Search for the cell housing the specified text and yield its [X, Y] center coordinate. 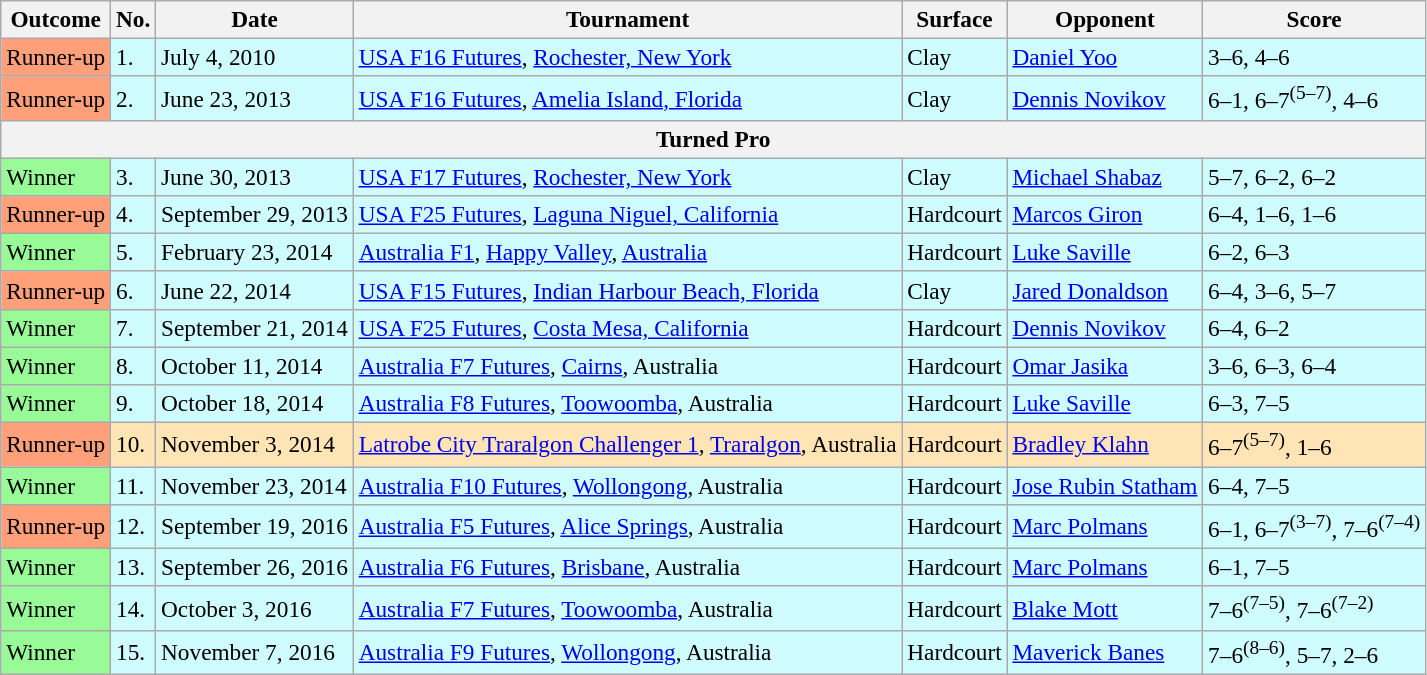
November 3, 2014 [255, 444]
Australia F7 Futures, Cairns, Australia [628, 366]
June 22, 2014 [255, 290]
Surface [954, 19]
3. [134, 177]
6–1, 6–7(5–7), 4–6 [1314, 98]
5. [134, 252]
July 4, 2010 [255, 57]
Australia F9 Futures, Wollongong, Australia [628, 652]
8. [134, 366]
4. [134, 214]
Michael Shabaz [1105, 177]
Marcos Giron [1105, 214]
6. [134, 290]
10. [134, 444]
1. [134, 57]
October 18, 2014 [255, 403]
3–6, 4–6 [1314, 57]
11. [134, 485]
Jared Donaldson [1105, 290]
Jose Rubin Statham [1105, 485]
6–4, 6–2 [1314, 328]
Blake Mott [1105, 608]
6–1, 7–5 [1314, 567]
Australia F7 Futures, Toowoomba, Australia [628, 608]
September 26, 2016 [255, 567]
6–4, 7–5 [1314, 485]
USA F25 Futures, Laguna Niguel, California [628, 214]
3–6, 6–3, 6–4 [1314, 366]
6–1, 6–7(3–7), 7–6(7–4) [1314, 526]
9. [134, 403]
Australia F8 Futures, Toowoomba, Australia [628, 403]
12. [134, 526]
7–6(8–6), 5–7, 2–6 [1314, 652]
USA F16 Futures, Amelia Island, Florida [628, 98]
September 19, 2016 [255, 526]
13. [134, 567]
6–2, 6–3 [1314, 252]
USA F17 Futures, Rochester, New York [628, 177]
Australia F5 Futures, Alice Springs, Australia [628, 526]
June 30, 2013 [255, 177]
Bradley Klahn [1105, 444]
Score [1314, 19]
September 21, 2014 [255, 328]
14. [134, 608]
6–4, 1–6, 1–6 [1314, 214]
USA F16 Futures, Rochester, New York [628, 57]
Australia F1, Happy Valley, Australia [628, 252]
June 23, 2013 [255, 98]
Date [255, 19]
Daniel Yoo [1105, 57]
November 7, 2016 [255, 652]
Maverick Banes [1105, 652]
Australia F6 Futures, Brisbane, Australia [628, 567]
September 29, 2013 [255, 214]
February 23, 2014 [255, 252]
Omar Jasika [1105, 366]
USA F25 Futures, Costa Mesa, California [628, 328]
5–7, 6–2, 6–2 [1314, 177]
7–6(7–5), 7–6(7–2) [1314, 608]
6–4, 3–6, 5–7 [1314, 290]
Opponent [1105, 19]
November 23, 2014 [255, 485]
No. [134, 19]
October 11, 2014 [255, 366]
15. [134, 652]
Tournament [628, 19]
7. [134, 328]
6–3, 7–5 [1314, 403]
6–7(5–7), 1–6 [1314, 444]
October 3, 2016 [255, 608]
2. [134, 98]
Latrobe City Traralgon Challenger 1, Traralgon, Australia [628, 444]
Australia F10 Futures, Wollongong, Australia [628, 485]
Turned Pro [714, 139]
Outcome [56, 19]
USA F15 Futures, Indian Harbour Beach, Florida [628, 290]
